Scan for the cell matching the given text and deliver its [X, Y] coordinate at center. 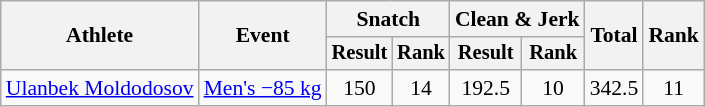
10 [554, 88]
Event [263, 36]
192.5 [486, 88]
11 [674, 88]
Total [614, 36]
Snatch [388, 19]
Clean & Jerk [518, 19]
Ulanbek Moldodosov [100, 88]
Men's −85 kg [263, 88]
Athlete [100, 36]
150 [360, 88]
342.5 [614, 88]
14 [421, 88]
